Return (x, y) of the center of cell containing provided text 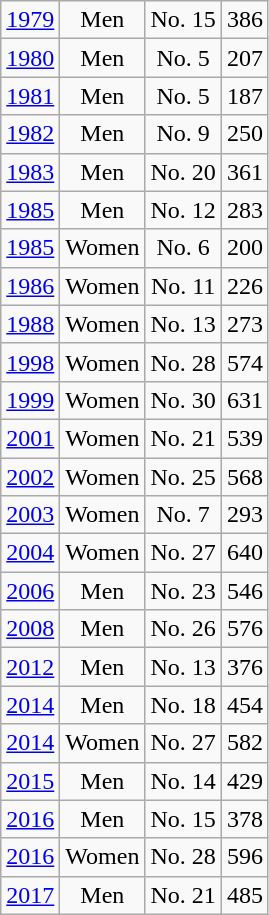
No. 9 (183, 134)
207 (244, 58)
546 (244, 591)
2003 (30, 515)
2012 (30, 667)
1999 (30, 400)
273 (244, 324)
No. 14 (183, 781)
576 (244, 629)
1980 (30, 58)
2017 (30, 895)
No. 20 (183, 172)
226 (244, 286)
631 (244, 400)
1998 (30, 362)
429 (244, 781)
361 (244, 172)
No. 11 (183, 286)
574 (244, 362)
1979 (30, 20)
2015 (30, 781)
293 (244, 515)
640 (244, 553)
568 (244, 477)
376 (244, 667)
386 (244, 20)
No. 18 (183, 705)
2006 (30, 591)
539 (244, 438)
No. 26 (183, 629)
1981 (30, 96)
454 (244, 705)
582 (244, 743)
No. 30 (183, 400)
250 (244, 134)
378 (244, 819)
200 (244, 248)
No. 12 (183, 210)
1983 (30, 172)
No. 25 (183, 477)
485 (244, 895)
2004 (30, 553)
1986 (30, 286)
2001 (30, 438)
No. 23 (183, 591)
1982 (30, 134)
No. 7 (183, 515)
2008 (30, 629)
No. 6 (183, 248)
2002 (30, 477)
1988 (30, 324)
187 (244, 96)
283 (244, 210)
596 (244, 857)
